Determine the (X, Y) coordinate at the center of the cell enclosing the given text.  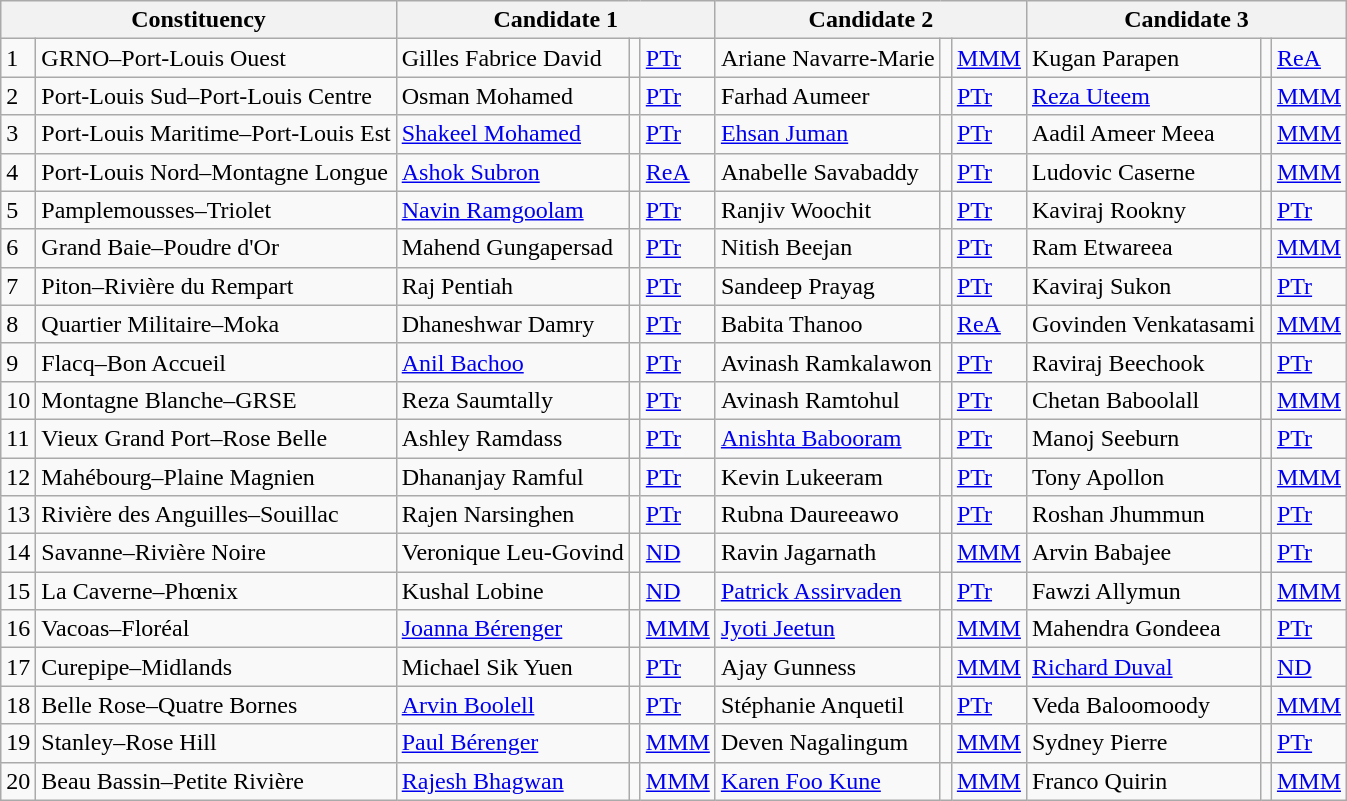
Kushal Lobine (512, 591)
Kaviraj Sukon (1143, 286)
12 (18, 477)
Mahend Gungapersad (512, 248)
Vieux Grand Port–Rose Belle (216, 438)
Osman Mohamed (512, 96)
16 (18, 629)
7 (18, 286)
Navin Ramgoolam (512, 210)
15 (18, 591)
Ashley Ramdass (512, 438)
Joanna Bérenger (512, 629)
Ashok Subron (512, 172)
Pamplemousses–Triolet (216, 210)
Rivière des Anguilles–Souillac (216, 515)
Ehsan Juman (828, 134)
Port-Louis Sud–Port-Louis Centre (216, 96)
Candidate 3 (1186, 20)
13 (18, 515)
Kaviraj Rookny (1143, 210)
1 (18, 58)
Michael Sik Yuen (512, 667)
Fawzi Allymun (1143, 591)
14 (18, 553)
Dhananjay Ramful (512, 477)
Gilles Fabrice David (512, 58)
Farhad Aumeer (828, 96)
Ajay Gunness (828, 667)
4 (18, 172)
Reza Uteem (1143, 96)
Ariane Navarre-Marie (828, 58)
Stanley–Rose Hill (216, 743)
Karen Foo Kune (828, 781)
9 (18, 362)
Mahébourg–Plaine Magnien (216, 477)
Shakeel Mohamed (512, 134)
Nitish Beejan (828, 248)
Veronique Leu-Govind (512, 553)
Savanne–Rivière Noire (216, 553)
Piton–Rivière du Rempart (216, 286)
Rajesh Bhagwan (512, 781)
Chetan Baboolall (1143, 400)
Ravin Jagarnath (828, 553)
La Caverne–Phœnix (216, 591)
Kugan Parapen (1143, 58)
Kevin Lukeeram (828, 477)
8 (18, 324)
Sydney Pierre (1143, 743)
17 (18, 667)
Avinash Ramtohul (828, 400)
11 (18, 438)
Candidate 1 (556, 20)
Stéphanie Anquetil (828, 705)
Montagne Blanche–GRSE (216, 400)
Constituency (198, 20)
Rubna Daureeawo (828, 515)
Veda Baloomoody (1143, 705)
Raj Pentiah (512, 286)
Tony Apollon (1143, 477)
Rajen Narsinghen (512, 515)
10 (18, 400)
19 (18, 743)
Arvin Babajee (1143, 553)
Grand Baie–Poudre d'Or (216, 248)
Govinden Venkatasami (1143, 324)
20 (18, 781)
Beau Bassin–Petite Rivière (216, 781)
Port-Louis Maritime–Port-Louis Est (216, 134)
Franco Quirin (1143, 781)
Aadil Ameer Meea (1143, 134)
Mahendra Gondeea (1143, 629)
Quartier Militaire–Moka (216, 324)
Dhaneshwar Damry (512, 324)
Ludovic Caserne (1143, 172)
Arvin Boolell (512, 705)
6 (18, 248)
Curepipe–Midlands (216, 667)
Anil Bachoo (512, 362)
Port-Louis Nord–Montagne Longue (216, 172)
Vacoas–Floréal (216, 629)
Jyoti Jeetun (828, 629)
Babita Thanoo (828, 324)
Ram Etwareea (1143, 248)
18 (18, 705)
Sandeep Prayag (828, 286)
Avinash Ramkalawon (828, 362)
Anabelle Savabaddy (828, 172)
Reza Saumtally (512, 400)
Flacq–Bon Accueil (216, 362)
Patrick Assirvaden (828, 591)
Belle Rose–Quatre Bornes (216, 705)
Anishta Babooram (828, 438)
Roshan Jhummun (1143, 515)
Deven Nagalingum (828, 743)
GRNO–Port-Louis Ouest (216, 58)
5 (18, 210)
3 (18, 134)
Richard Duval (1143, 667)
Candidate 2 (870, 20)
Paul Bérenger (512, 743)
Ranjiv Woochit (828, 210)
Manoj Seeburn (1143, 438)
Raviraj Beechook (1143, 362)
2 (18, 96)
